Return [x, y] of the center of cell containing provided text 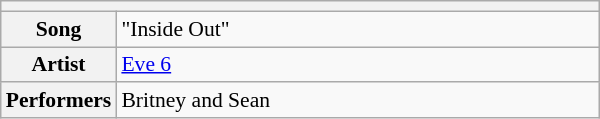
"Inside Out" [358, 29]
Song [59, 29]
Artist [59, 65]
Performers [59, 101]
Britney and Sean [358, 101]
Eve 6 [358, 65]
